Find where the given text appears and provide that cell's center as (x, y) coordinate. 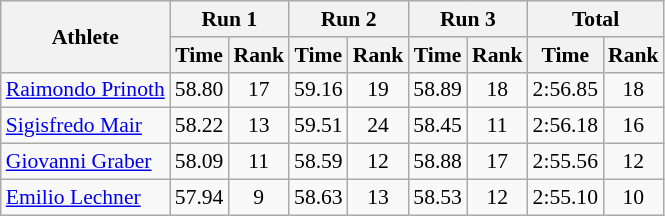
Emilio Lechner (86, 197)
24 (378, 126)
2:55.56 (566, 162)
Raimondo Prinoth (86, 90)
Sigisfredo Mair (86, 126)
Total (596, 19)
58.22 (200, 126)
57.94 (200, 197)
58.09 (200, 162)
Run 2 (348, 19)
58.88 (438, 162)
58.63 (318, 197)
59.16 (318, 90)
58.89 (438, 90)
58.59 (318, 162)
Run 1 (230, 19)
19 (378, 90)
10 (634, 197)
Giovanni Graber (86, 162)
9 (258, 197)
58.80 (200, 90)
58.45 (438, 126)
58.53 (438, 197)
2:55.10 (566, 197)
Run 3 (468, 19)
16 (634, 126)
2:56.18 (566, 126)
Athlete (86, 36)
2:56.85 (566, 90)
59.51 (318, 126)
